Search for the cell housing the specified text and yield its [X, Y] center coordinate. 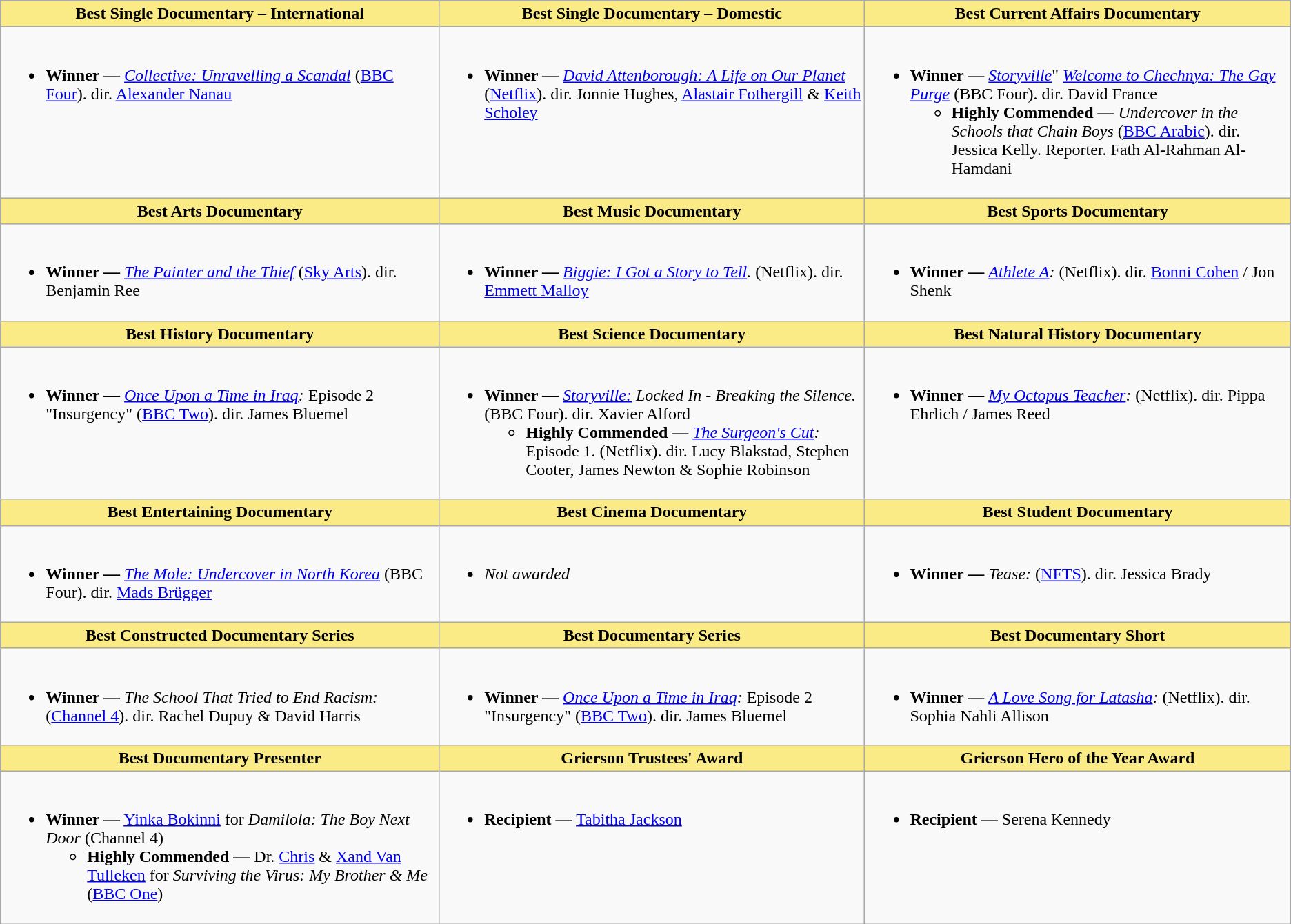
Best Arts Documentary [220, 211]
Best Natural History Documentary [1077, 334]
Winner — The Painter and the Thief (Sky Arts). dir. Benjamin Ree [220, 272]
Best Current Affairs Documentary [1077, 14]
Best Science Documentary [652, 334]
Best Documentary Presenter [220, 758]
Winner — My Octopus Teacher: (Netflix). dir. Pippa Ehrlich / James Reed [1077, 423]
Best Music Documentary [652, 211]
Winner — A Love Song for Latasha: (Netflix). dir. Sophia Nahli Allison [1077, 696]
Best Sports Documentary [1077, 211]
Grierson Trustees' Award [652, 758]
Winner — David Attenborough: A Life on Our Planet (Netflix). dir. Jonnie Hughes, Alastair Fothergill & Keith Scholey [652, 112]
Best History Documentary [220, 334]
Best Single Documentary – Domestic [652, 14]
Grierson Hero of the Year Award [1077, 758]
Not awarded [652, 574]
Best Constructed Documentary Series [220, 635]
Winner — The School That Tried to End Racism: (Channel 4). dir. Rachel Dupuy & David Harris [220, 696]
Winner — Biggie: I Got a Story to Tell. (Netflix). dir. Emmett Malloy [652, 272]
Recipient — Tabitha Jackson [652, 847]
Winner — Collective: Unravelling a Scandal (BBC Four). dir. Alexander Nanau [220, 112]
Winner — The Mole: Undercover in North Korea (BBC Four). dir. Mads Brügger [220, 574]
Best Documentary Short [1077, 635]
Best Documentary Series [652, 635]
Best Entertaining Documentary [220, 512]
Recipient — Serena Kennedy [1077, 847]
Best Student Documentary [1077, 512]
Best Cinema Documentary [652, 512]
Winner — Tease: (NFTS). dir. Jessica Brady [1077, 574]
Winner — Athlete A: (Netflix). dir. Bonni Cohen / Jon Shenk [1077, 272]
Best Single Documentary – International [220, 14]
